For the text-containing cell, return its midpoint in (X, Y) coordinate format. 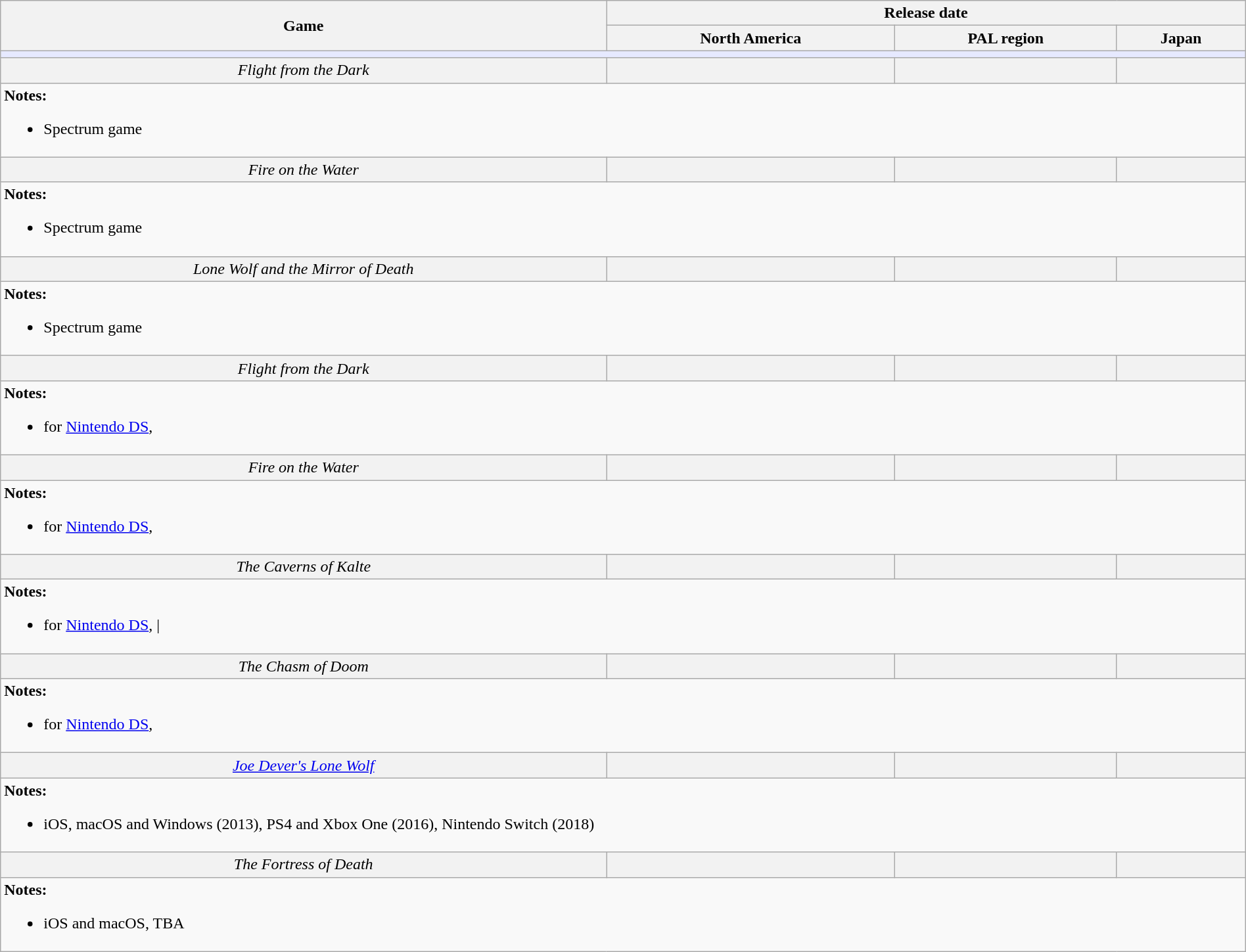
North America (750, 38)
The Caverns of Kalte (304, 567)
Notes:for Nintendo DS, | (623, 616)
The Chasm of Doom (304, 666)
Release date (927, 13)
Joe Dever's Lone Wolf (304, 765)
Notes:iOS, macOS and Windows (2013), PS4 and Xbox One (2016), Nintendo Switch (2018) (623, 815)
PAL region (1005, 38)
Lone Wolf and the Mirror of Death (304, 269)
Notes:iOS and macOS, TBA (623, 915)
Game (304, 26)
The Fortress of Death (304, 865)
Japan (1181, 38)
